From the cell containing the given text, extract its center point as [x, y] coordinate. 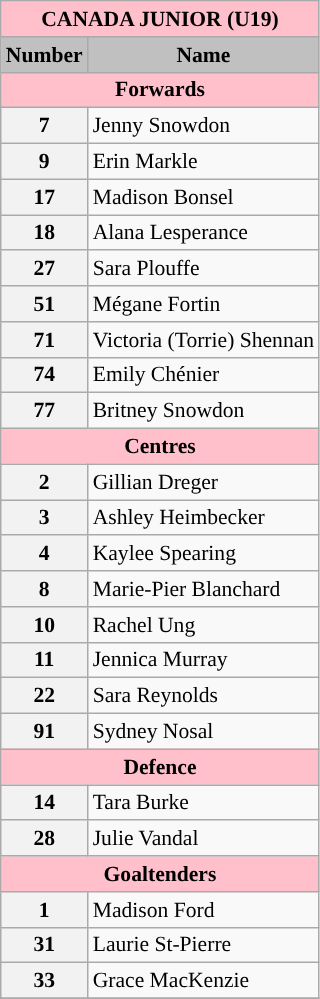
4 [44, 554]
Madison Bonsel [204, 197]
77 [44, 411]
Victoria (Torrie) Shennan [204, 340]
71 [44, 340]
31 [44, 945]
14 [44, 803]
91 [44, 732]
Centres [160, 447]
Sydney Nosal [204, 732]
Erin Markle [204, 162]
Gillian Dreger [204, 482]
Sara Plouffe [204, 269]
Sara Reynolds [204, 696]
18 [44, 233]
11 [44, 660]
Kaylee Spearing [204, 554]
CANADA JUNIOR (U19) [160, 19]
27 [44, 269]
Jenny Snowdon [204, 126]
Goaltenders [160, 874]
Madison Ford [204, 910]
Name [204, 55]
9 [44, 162]
Ashley Heimbecker [204, 518]
Julie Vandal [204, 839]
33 [44, 981]
Alana Lesperance [204, 233]
Grace MacKenzie [204, 981]
10 [44, 625]
8 [44, 589]
Laurie St-Pierre [204, 945]
1 [44, 910]
22 [44, 696]
Forwards [160, 90]
3 [44, 518]
Number [44, 55]
Tara Burke [204, 803]
Jennica Murray [204, 660]
Rachel Ung [204, 625]
7 [44, 126]
Defence [160, 767]
51 [44, 304]
17 [44, 197]
Mégane Fortin [204, 304]
Britney Snowdon [204, 411]
2 [44, 482]
Emily Chénier [204, 375]
28 [44, 839]
74 [44, 375]
Marie-Pier Blanchard [204, 589]
